Return [X, Y] of the center of cell containing provided text 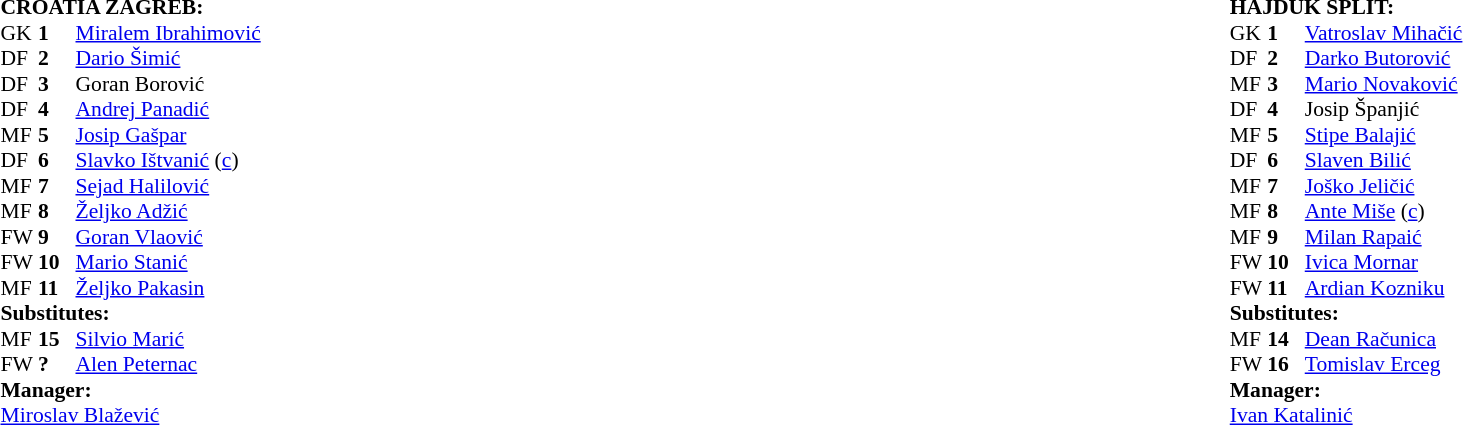
Manager: [188, 390]
Mario Stanić [226, 263]
Miralem Ibrahimović [226, 33]
Substitutes: [188, 313]
Silvio Marić [226, 339]
Goran Vlaović [226, 237]
14 [1286, 339]
Sejad Halilović [226, 186]
Željko Adžić [226, 211]
Željko Pakasin [226, 288]
? [57, 365]
Goran Borović [226, 84]
16 [1286, 365]
Andrej Panadić [226, 109]
Slavko Ištvanić (c) [226, 161]
Dario Šimić [226, 59]
Josip Gašpar [226, 135]
15 [57, 339]
Alen Peternac [226, 365]
